Find where the given text appears and provide that cell's center as [x, y] coordinate. 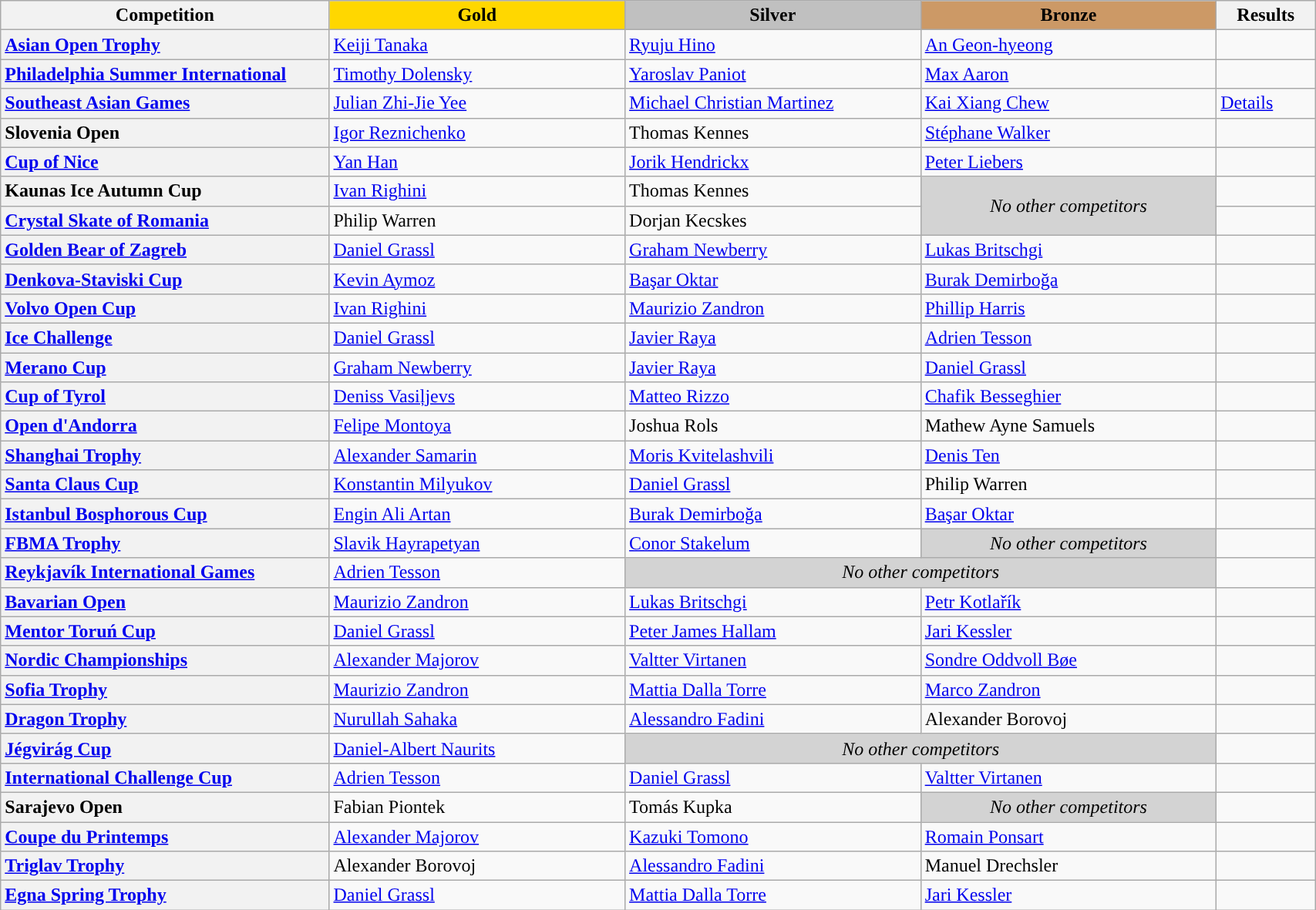
Ice Challenge [165, 337]
Daniel-Albert Naurits [477, 748]
Petr Kotlařík [1069, 602]
Ryuju Hino [773, 45]
Romain Ponsart [1069, 836]
Peter Liebers [1069, 162]
Asian Open Trophy [165, 45]
Keiji Tanaka [477, 45]
Mathew Ayne Samuels [1069, 426]
Nurullah Sahaka [477, 719]
Joshua Rols [773, 426]
Moris Kvitelashvili [773, 455]
Dorjan Kecskes [773, 220]
Sofia Trophy [165, 690]
Max Aaron [1069, 74]
Istanbul Bosphorous Cup [165, 514]
Yaroslav Paniot [773, 74]
Slovenia Open [165, 133]
Peter James Hallam [773, 631]
International Challenge Cup [165, 777]
Coupe du Printemps [165, 836]
Denis Ten [1069, 455]
Kazuki Tomono [773, 836]
Nordic Championships [165, 660]
Alexander Samarin [477, 455]
Yan Han [477, 162]
Cup of Nice [165, 162]
Mentor Toruń Cup [165, 631]
Sarajevo Open [165, 807]
Michael Christian Martinez [773, 103]
Felipe Montoya [477, 426]
Gold [477, 15]
Chafik Besseghier [1069, 397]
Stéphane Walker [1069, 133]
Jorik Hendrickx [773, 162]
Tomás Kupka [773, 807]
FBMA Trophy [165, 543]
An Geon-hyeong [1069, 45]
Deniss Vasiļjevs [477, 397]
Egna Spring Trophy [165, 895]
Triglav Trophy [165, 866]
Marco Zandron [1069, 690]
Kai Xiang Chew [1069, 103]
Southeast Asian Games [165, 103]
Konstantin Milyukov [477, 485]
Results [1266, 15]
Timothy Dolensky [477, 74]
Engin Ali Artan [477, 514]
Open d'Andorra [165, 426]
Matteo Rizzo [773, 397]
Bavarian Open [165, 602]
Kevin Aymoz [477, 279]
Golden Bear of Zagreb [165, 250]
Igor Reznichenko [477, 133]
Fabian Piontek [477, 807]
Merano Cup [165, 368]
Bronze [1069, 15]
Slavik Hayrapetyan [477, 543]
Phillip Harris [1069, 308]
Jégvirág Cup [165, 748]
Shanghai Trophy [165, 455]
Silver [773, 15]
Sondre Oddvoll Bøe [1069, 660]
Reykjavík International Games [165, 573]
Santa Claus Cup [165, 485]
Details [1266, 103]
Competition [165, 15]
Denkova-Staviski Cup [165, 279]
Julian Zhi-Jie Yee [477, 103]
Conor Stakelum [773, 543]
Volvo Open Cup [165, 308]
Cup of Tyrol [165, 397]
Philadelphia Summer International [165, 74]
Crystal Skate of Romania [165, 220]
Manuel Drechsler [1069, 866]
Dragon Trophy [165, 719]
Kaunas Ice Autumn Cup [165, 191]
